Detect which cell encompasses the target text, then output its [x, y] center coordinate. 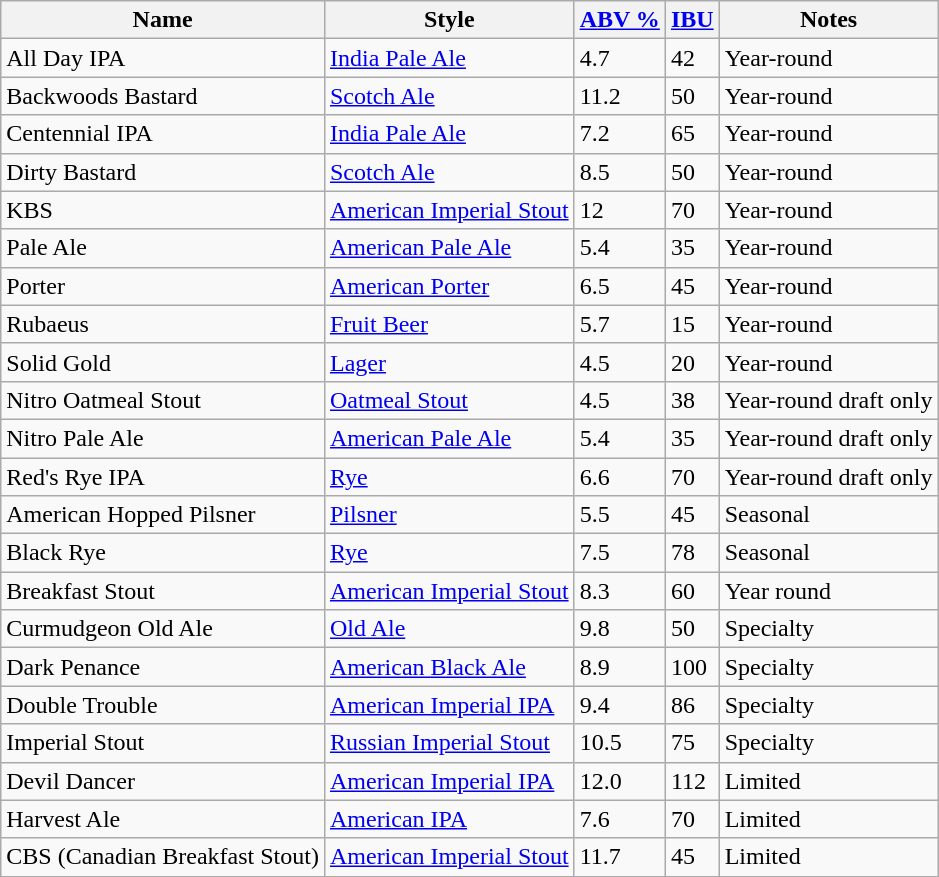
15 [692, 324]
Red's Rye IPA [163, 477]
7.2 [620, 134]
Porter [163, 286]
American Porter [449, 286]
American Hopped Pilsner [163, 515]
American IPA [449, 819]
Curmudgeon Old Ale [163, 629]
American Black Ale [449, 667]
Nitro Oatmeal Stout [163, 400]
9.4 [620, 705]
Solid Gold [163, 362]
Year round [828, 591]
65 [692, 134]
Nitro Pale Ale [163, 438]
6.5 [620, 286]
75 [692, 743]
60 [692, 591]
Russian Imperial Stout [449, 743]
8.3 [620, 591]
7.5 [620, 553]
Fruit Beer [449, 324]
6.6 [620, 477]
Pale Ale [163, 248]
Dirty Bastard [163, 172]
12 [620, 210]
4.7 [620, 58]
Devil Dancer [163, 781]
All Day IPA [163, 58]
8.5 [620, 172]
Harvest Ale [163, 819]
ABV % [620, 20]
Backwoods Bastard [163, 96]
Centennial IPA [163, 134]
11.7 [620, 857]
Imperial Stout [163, 743]
Dark Penance [163, 667]
9.8 [620, 629]
38 [692, 400]
Style [449, 20]
Old Ale [449, 629]
Breakfast Stout [163, 591]
Black Rye [163, 553]
Lager [449, 362]
42 [692, 58]
12.0 [620, 781]
5.5 [620, 515]
IBU [692, 20]
86 [692, 705]
Oatmeal Stout [449, 400]
78 [692, 553]
20 [692, 362]
100 [692, 667]
11.2 [620, 96]
Pilsner [449, 515]
7.6 [620, 819]
Notes [828, 20]
Double Trouble [163, 705]
5.7 [620, 324]
KBS [163, 210]
10.5 [620, 743]
8.9 [620, 667]
CBS (Canadian Breakfast Stout) [163, 857]
Name [163, 20]
112 [692, 781]
Rubaeus [163, 324]
